Scan for the cell matching the given text and deliver its (X, Y) coordinate at center. 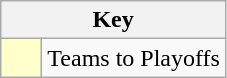
Key (114, 20)
Teams to Playoffs (134, 58)
